From the cell containing the given text, extract its center point as (x, y) coordinate. 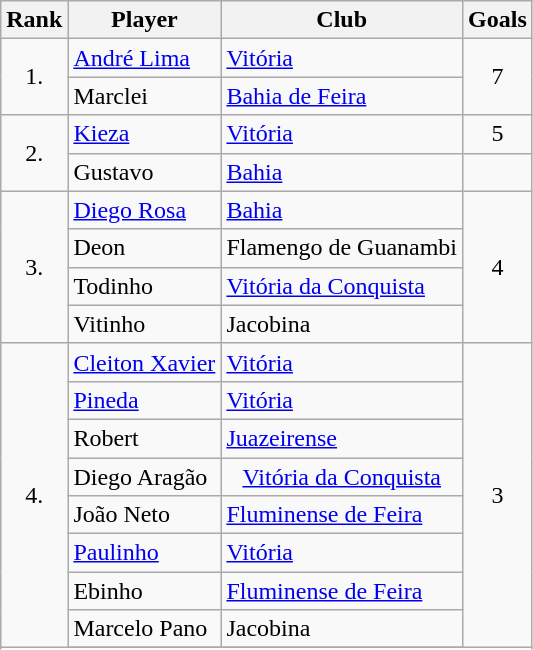
Goals (498, 20)
Diego Aragão (144, 477)
Marclei (144, 96)
Todinho (144, 286)
2. (34, 153)
3 (498, 495)
Ebinho (144, 591)
7 (498, 77)
Diego Rosa (144, 210)
Flamengo de Guanambi (342, 248)
1. (34, 77)
Player (144, 20)
João Neto (144, 515)
Kieza (144, 134)
Paulinho (144, 553)
5 (498, 134)
4. (34, 495)
Robert (144, 438)
Juazeirense (342, 438)
Cleiton Xavier (144, 362)
4 (498, 267)
3. (34, 267)
Rank (34, 20)
Gustavo (144, 172)
Bahia de Feira (342, 96)
Vitinho (144, 324)
Deon (144, 248)
Marcelo Pano (144, 629)
Club (342, 20)
André Lima (144, 58)
Pineda (144, 400)
